Determine the [x, y] coordinate at the center of the cell enclosing the given text.  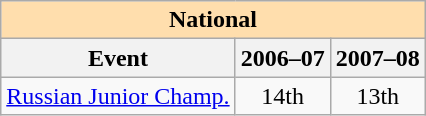
2007–08 [378, 58]
Russian Junior Champ. [118, 96]
14th [282, 96]
13th [378, 96]
2006–07 [282, 58]
National [214, 20]
Event [118, 58]
